Detect which cell encompasses the target text, then output its [x, y] center coordinate. 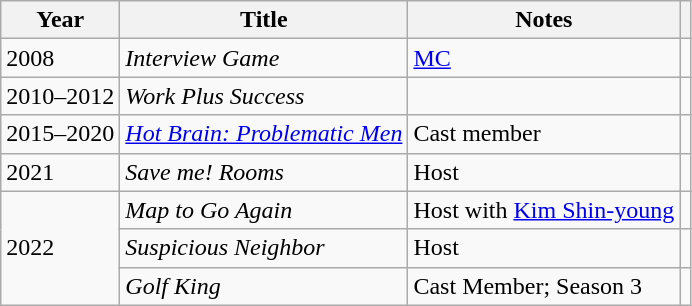
Year [60, 20]
Cast Member; Season 3 [544, 286]
Hot Brain: Problematic Men [264, 134]
2021 [60, 172]
2015–2020 [60, 134]
Save me! Rooms [264, 172]
Work Plus Success [264, 96]
2010–2012 [60, 96]
Map to Go Again [264, 210]
MC [544, 58]
Golf King [264, 286]
Interview Game [264, 58]
Notes [544, 20]
2008 [60, 58]
Cast member [544, 134]
2022 [60, 248]
Host with Kim Shin-young [544, 210]
Suspicious Neighbor [264, 248]
Title [264, 20]
